For the text-containing cell, return its midpoint in (X, Y) coordinate format. 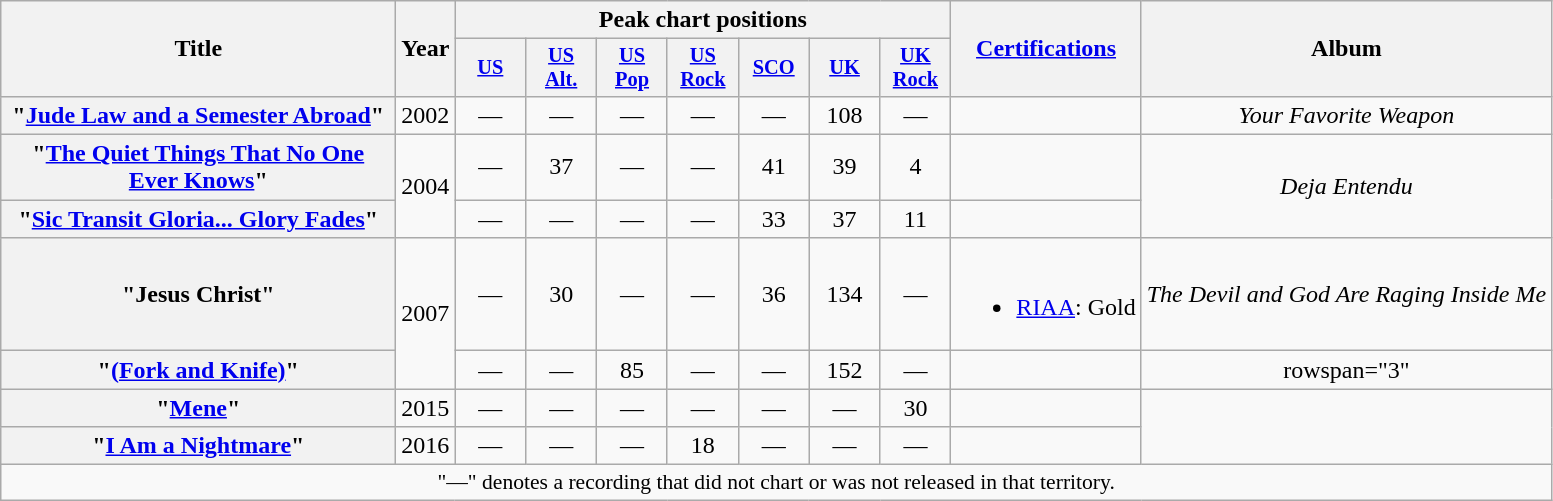
11 (916, 219)
"The Quiet Things That No One Ever Knows" (198, 168)
2004 (426, 186)
Year (426, 49)
USAlt. (562, 68)
"Jude Law and a Semester Abroad" (198, 115)
rowspan="3" (1346, 370)
18 (702, 446)
108 (844, 115)
Peak chart positions (703, 20)
USPop (632, 68)
36 (774, 294)
UK (844, 68)
Deja Entendu (1346, 186)
"Mene" (198, 408)
2016 (426, 446)
Certifications (1046, 49)
"—" denotes a recording that did not chart or was not released in that territory. (776, 483)
Album (1346, 49)
134 (844, 294)
"Jesus Christ" (198, 294)
2015 (426, 408)
The Devil and God Are Raging Inside Me (1346, 294)
2007 (426, 314)
UKRock (916, 68)
"I Am a Nightmare" (198, 446)
US (490, 68)
Your Favorite Weapon (1346, 115)
"Sic Transit Gloria... Glory Fades" (198, 219)
41 (774, 168)
4 (916, 168)
Title (198, 49)
USRock (702, 68)
152 (844, 370)
2002 (426, 115)
SCO (774, 68)
"(Fork and Knife)" (198, 370)
85 (632, 370)
33 (774, 219)
RIAA: Gold (1046, 294)
39 (844, 168)
